Extract the [x, y] coordinate from the center of the cell holding the provided text.  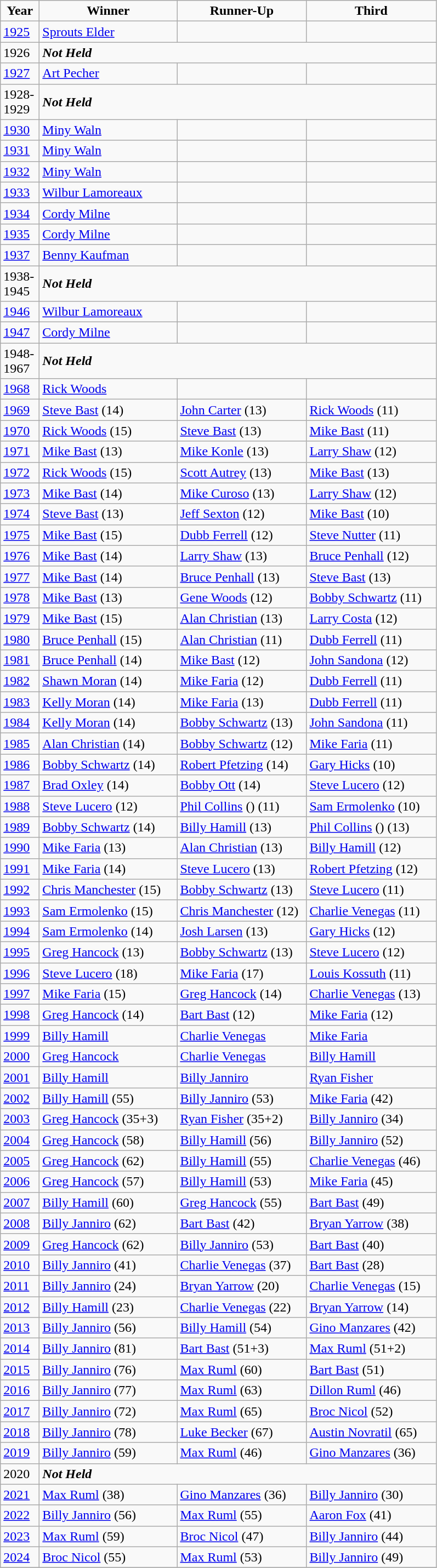
Charlie Venegas (37) [242, 1265]
Mike Curoso (13) [242, 493]
Austin Novratil (65) [371, 1432]
Max Ruml (59) [109, 1536]
Chris Manchester (15) [109, 890]
Phil Collins () (13) [371, 827]
Billy Hamill (56) [242, 1140]
1931 [20, 151]
2012 [20, 1307]
Mike Faria (15) [109, 994]
1997 [20, 994]
Steve Bast (14) [109, 410]
Charlie Venegas (13) [371, 994]
Bart Bast (40) [371, 1244]
Mike Faria (17) [242, 973]
2003 [20, 1119]
Mike Konle (13) [242, 452]
1989 [20, 827]
Louis Kossuth (11) [371, 973]
2013 [20, 1328]
Bruce Penhall (14) [109, 660]
Gary Hicks (12) [371, 931]
Alan Christian (14) [109, 744]
1973 [20, 493]
Greg Hancock (58) [109, 1140]
1970 [20, 431]
Josh Larsen (13) [242, 931]
Billy Janniro (44) [371, 1536]
Robert Pfetzing (12) [371, 869]
1999 [20, 1036]
1968 [20, 389]
2016 [20, 1390]
Alan Christian (11) [242, 640]
1934 [20, 213]
Ryan Fisher [371, 1077]
Steve Lucero (11) [371, 890]
1935 [20, 234]
Third [371, 11]
Mike Faria [371, 1036]
Bobby Schwartz (12) [242, 744]
1971 [20, 452]
Robert Pfetzing (14) [242, 765]
1982 [20, 681]
Sprouts Elder [109, 32]
2002 [20, 1098]
Billy Janniro (81) [109, 1349]
Year [20, 11]
Mike Faria (11) [371, 744]
Sam Ermolenko (10) [371, 806]
1937 [20, 255]
Mike Bast (12) [242, 660]
Dillon Ruml (46) [371, 1390]
Winner [109, 11]
Billy Hamill (13) [242, 827]
Charlie Venegas (46) [371, 1161]
2008 [20, 1223]
Mike Faria (14) [109, 869]
1984 [20, 723]
Mike Faria (42) [371, 1098]
1933 [20, 192]
Art Pecher [109, 73]
1926 [20, 53]
2018 [20, 1432]
1948-1967 [20, 361]
Gino Manzares (42) [371, 1328]
Billy Janniro [242, 1077]
Brad Oxley (14) [109, 785]
1975 [20, 535]
Bruce Penhall (15) [109, 640]
1974 [20, 514]
1977 [20, 577]
1996 [20, 973]
1928-1929 [20, 102]
Broc Nicol (47) [242, 1536]
1969 [20, 410]
Billy Janniro (78) [109, 1432]
2011 [20, 1286]
1927 [20, 73]
Larry Shaw (13) [242, 556]
2006 [20, 1182]
Bruce Penhall (12) [371, 556]
Charlie Venegas (22) [242, 1307]
2014 [20, 1349]
1938-1945 [20, 283]
Billy Janniro (24) [109, 1286]
Charlie Venegas (15) [371, 1286]
2022 [20, 1515]
2000 [20, 1057]
Aaron Fox (41) [371, 1515]
2024 [20, 1557]
1980 [20, 640]
1981 [20, 660]
Max Ruml (60) [242, 1370]
John Sandona (11) [371, 723]
Bart Bast (51+3) [242, 1349]
Benny Kaufman [109, 255]
2007 [20, 1202]
Max Ruml (63) [242, 1390]
Billy Janniro (59) [109, 1453]
Max Ruml (65) [242, 1411]
Max Ruml (53) [242, 1557]
Runner-Up [242, 11]
Mike Bast (10) [371, 514]
1990 [20, 848]
Bart Bast (28) [371, 1265]
1978 [20, 597]
Billy Hamill (12) [371, 848]
Chris Manchester (12) [242, 910]
2005 [20, 1161]
Bruce Penhall (13) [242, 577]
John Sandona (12) [371, 660]
Billy Janniro (52) [371, 1140]
1988 [20, 806]
2017 [20, 1411]
Mike Bast (11) [371, 431]
Billy Janniro (76) [109, 1370]
Billy Janniro (72) [109, 1411]
Rick Woods [109, 389]
1991 [20, 869]
Billy Hamill (54) [242, 1328]
Billy Hamill (53) [242, 1182]
1972 [20, 472]
1946 [20, 312]
Steve Lucero (18) [109, 973]
Billy Janniro (49) [371, 1557]
Bobby Schwartz (11) [371, 597]
2015 [20, 1370]
2004 [20, 1140]
Billy Janniro (77) [109, 1390]
1998 [20, 1015]
Max Ruml (55) [242, 1515]
Broc Nicol (52) [371, 1411]
1994 [20, 931]
Rick Woods (11) [371, 410]
1985 [20, 744]
Bryan Yarrow (38) [371, 1223]
Ryan Fisher (35+2) [242, 1119]
Steve Nutter (11) [371, 535]
Greg Hancock (57) [109, 1182]
2010 [20, 1265]
John Carter (13) [242, 410]
1992 [20, 890]
Larry Costa (12) [371, 618]
2019 [20, 1453]
Steve Lucero (13) [242, 869]
Luke Becker (67) [242, 1432]
2020 [20, 1474]
Scott Autrey (13) [242, 472]
Bryan Yarrow (14) [371, 1307]
1930 [20, 130]
1993 [20, 910]
1947 [20, 333]
1932 [20, 172]
Gary Hicks (10) [371, 765]
1925 [20, 32]
1987 [20, 785]
2021 [20, 1495]
2023 [20, 1536]
Max Ruml (38) [109, 1495]
Bart Bast (49) [371, 1202]
Mike Faria (45) [371, 1182]
Billy Janniro (30) [371, 1495]
Phil Collins () (11) [242, 806]
Bart Bast (12) [242, 1015]
Bart Bast (51) [371, 1370]
Bobby Ott (14) [242, 785]
Greg Hancock (55) [242, 1202]
Billy Hamill (23) [109, 1307]
Billy Janniro (62) [109, 1223]
Greg Hancock (35+3) [109, 1119]
1979 [20, 618]
1983 [20, 702]
2009 [20, 1244]
Max Ruml (51+2) [371, 1349]
Sam Ermolenko (15) [109, 910]
1986 [20, 765]
Billy Janniro (34) [371, 1119]
Greg Hancock (13) [109, 952]
Greg Hancock [109, 1057]
Max Ruml (46) [242, 1453]
1976 [20, 556]
Billy Janniro (41) [109, 1265]
Bryan Yarrow (20) [242, 1286]
Charlie Venegas (11) [371, 910]
Bart Bast (42) [242, 1223]
Broc Nicol (55) [109, 1557]
Jeff Sexton (12) [242, 514]
Shawn Moran (14) [109, 681]
Dubb Ferrell (12) [242, 535]
Sam Ermolenko (14) [109, 931]
Gene Woods (12) [242, 597]
1995 [20, 952]
2001 [20, 1077]
Billy Hamill (60) [109, 1202]
